Capture the cell that displays the provided text and extract its [X, Y] central coordinate. 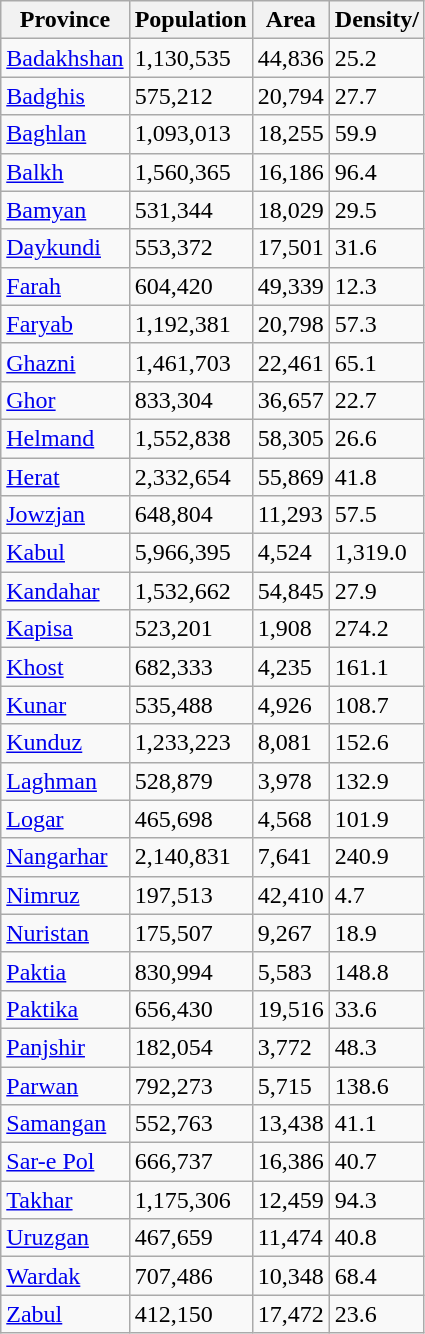
18,255 [290, 134]
Nuristan [65, 933]
9,267 [290, 933]
Kapisa [65, 629]
18.9 [376, 933]
4,568 [290, 819]
Province [65, 20]
Helmand [65, 438]
575,212 [190, 96]
17,472 [290, 1314]
33.6 [376, 1009]
465,698 [190, 819]
2,140,831 [190, 857]
Zabul [65, 1314]
42,410 [290, 895]
707,486 [190, 1276]
19,516 [290, 1009]
Badghis [65, 96]
523,201 [190, 629]
833,304 [190, 400]
Faryab [65, 324]
467,659 [190, 1238]
4,926 [290, 705]
Panjshir [65, 1047]
31.6 [376, 248]
22.7 [376, 400]
1,532,662 [190, 591]
Uruzgan [65, 1238]
23.6 [376, 1314]
274.2 [376, 629]
1,552,838 [190, 438]
Area [290, 20]
96.4 [376, 172]
175,507 [190, 933]
Density/ [376, 20]
58,305 [290, 438]
1,233,223 [190, 743]
412,150 [190, 1314]
3,772 [290, 1047]
57.5 [376, 515]
Parwan [65, 1085]
1,560,365 [190, 172]
5,966,395 [190, 553]
528,879 [190, 781]
830,994 [190, 971]
1,319.0 [376, 553]
Sar-e Pol [65, 1162]
604,420 [190, 286]
20,794 [290, 96]
535,488 [190, 705]
29.5 [376, 210]
Khost [65, 667]
Kandahar [65, 591]
648,804 [190, 515]
40.8 [376, 1238]
36,657 [290, 400]
5,715 [290, 1085]
12.3 [376, 286]
Baghlan [65, 134]
16,386 [290, 1162]
Logar [65, 819]
44,836 [290, 58]
Jowzjan [65, 515]
13,438 [290, 1124]
1,093,013 [190, 134]
4,235 [290, 667]
17,501 [290, 248]
94.3 [376, 1200]
65.1 [376, 362]
27.7 [376, 96]
10,348 [290, 1276]
Herat [65, 477]
Samangan [65, 1124]
59.9 [376, 134]
531,344 [190, 210]
12,459 [290, 1200]
Ghor [65, 400]
552,763 [190, 1124]
25.2 [376, 58]
20,798 [290, 324]
138.6 [376, 1085]
48.3 [376, 1047]
16,186 [290, 172]
41.1 [376, 1124]
Kunduz [65, 743]
Nangarhar [65, 857]
1,175,306 [190, 1200]
3,978 [290, 781]
2,332,654 [190, 477]
666,737 [190, 1162]
Bamyan [65, 210]
1,130,535 [190, 58]
197,513 [190, 895]
101.9 [376, 819]
Paktia [65, 971]
Kunar [65, 705]
8,081 [290, 743]
161.1 [376, 667]
4.7 [376, 895]
132.9 [376, 781]
57.3 [376, 324]
5,583 [290, 971]
27.9 [376, 591]
18,029 [290, 210]
54,845 [290, 591]
Kabul [65, 553]
1,908 [290, 629]
49,339 [290, 286]
Nimruz [65, 895]
792,273 [190, 1085]
Takhar [65, 1200]
Wardak [65, 1276]
Badakhshan [65, 58]
41.8 [376, 477]
Population [190, 20]
148.8 [376, 971]
1,192,381 [190, 324]
Balkh [65, 172]
11,474 [290, 1238]
Paktika [65, 1009]
68.4 [376, 1276]
55,869 [290, 477]
682,333 [190, 667]
40.7 [376, 1162]
4,524 [290, 553]
553,372 [190, 248]
152.6 [376, 743]
Farah [65, 286]
Daykundi [65, 248]
7,641 [290, 857]
Ghazni [65, 362]
Laghman [65, 781]
108.7 [376, 705]
26.6 [376, 438]
182,054 [190, 1047]
240.9 [376, 857]
1,461,703 [190, 362]
656,430 [190, 1009]
22,461 [290, 362]
11,293 [290, 515]
